Capture the cell that displays the provided text and extract its [X, Y] central coordinate. 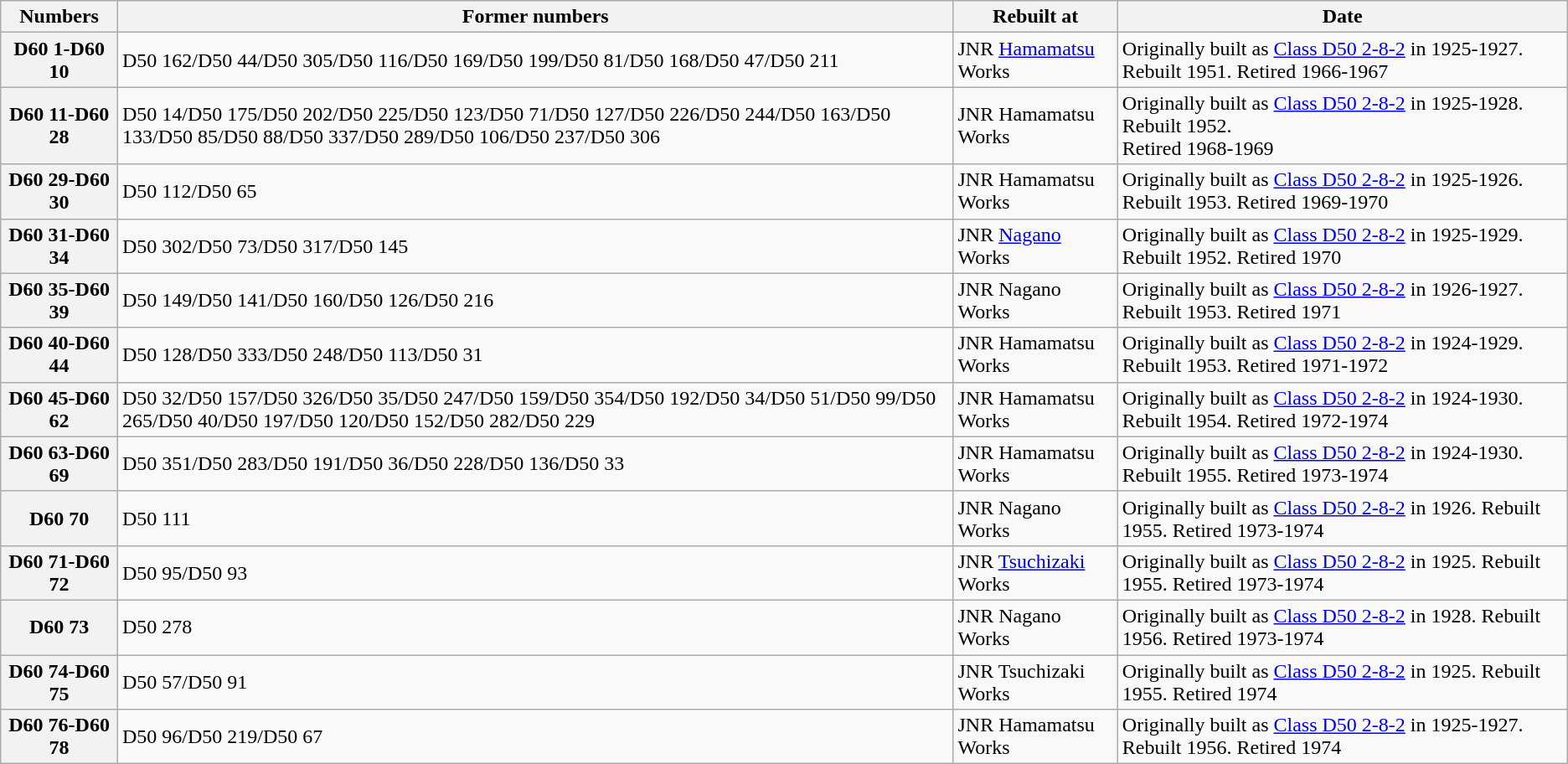
D60 11-D60 28 [59, 126]
D50 112/D50 65 [534, 191]
D50 95/D50 93 [534, 573]
D60 63-D60 69 [59, 464]
Originally built as Class D50 2-8-2 in 1925-1928. Rebuilt 1952.Retired 1968-1969 [1342, 126]
Originally built as Class D50 2-8-2 in 1924-1930. Rebuilt 1955. Retired 1973-1974 [1342, 464]
Originally built as Class D50 2-8-2 in 1926. Rebuilt 1955. Retired 1973-1974 [1342, 518]
Originally built as Class D50 2-8-2 in 1925. Rebuilt 1955. Retired 1974 [1342, 682]
D50 162/D50 44/D50 305/D50 116/D50 169/D50 199/D50 81/D50 168/D50 47/D50 211 [534, 60]
Originally built as Class D50 2-8-2 in 1925-1927. Rebuilt 1956. Retired 1974 [1342, 737]
Originally built as Class D50 2-8-2 in 1924-1929. Rebuilt 1953. Retired 1971-1972 [1342, 355]
Numbers [59, 17]
D50 14/D50 175/D50 202/D50 225/D50 123/D50 71/D50 127/D50 226/D50 244/D50 163/D50 133/D50 85/D50 88/D50 337/D50 289/D50 106/D50 237/D50 306 [534, 126]
D60 76-D60 78 [59, 737]
Originally built as Class D50 2-8-2 in 1928. Rebuilt 1956. Retired 1973-1974 [1342, 627]
Originally built as Class D50 2-8-2 in 1925-1926. Rebuilt 1953. Retired 1969-1970 [1342, 191]
D50 111 [534, 518]
D50 278 [534, 627]
Date [1342, 17]
D60 1-D60 10 [59, 60]
D60 73 [59, 627]
Originally built as Class D50 2-8-2 in 1925-1927. Rebuilt 1951. Retired 1966-1967 [1342, 60]
Originally built as Class D50 2-8-2 in 1925. Rebuilt 1955. Retired 1973-1974 [1342, 573]
D60 74-D60 75 [59, 682]
Originally built as Class D50 2-8-2 in 1926-1927. Rebuilt 1953. Retired 1971 [1342, 300]
D60 40-D60 44 [59, 355]
D60 31-D60 34 [59, 246]
D50 128/D50 333/D50 248/D50 113/D50 31 [534, 355]
D60 29-D60 30 [59, 191]
D50 302/D50 73/D50 317/D50 145 [534, 246]
D50 32/D50 157/D50 326/D50 35/D50 247/D50 159/D50 354/D50 192/D50 34/D50 51/D50 99/D50 265/D50 40/D50 197/D50 120/D50 152/D50 282/D50 229 [534, 409]
D60 71-D60 72 [59, 573]
Originally built as Class D50 2-8-2 in 1925-1929. Rebuilt 1952. Retired 1970 [1342, 246]
D50 351/D50 283/D50 191/D50 36/D50 228/D50 136/D50 33 [534, 464]
Former numbers [534, 17]
Rebuilt at [1035, 17]
D60 45-D60 62 [59, 409]
D50 149/D50 141/D50 160/D50 126/D50 216 [534, 300]
D50 57/D50 91 [534, 682]
D60 35-D60 39 [59, 300]
D60 70 [59, 518]
Originally built as Class D50 2-8-2 in 1924-1930. Rebuilt 1954. Retired 1972-1974 [1342, 409]
D50 96/D50 219/D50 67 [534, 737]
